Find where the given text appears and provide that cell's center as (x, y) coordinate. 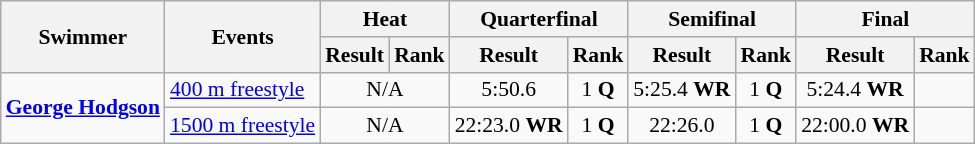
Events (242, 36)
George Hodgson (83, 108)
5:24.4 WR (855, 90)
5:50.6 (509, 90)
Final (886, 19)
22:00.0 WR (855, 126)
400 m freestyle (242, 90)
1500 m freestyle (242, 126)
5:25.4 WR (682, 90)
Semifinal (712, 19)
22:26.0 (682, 126)
Quarterfinal (540, 19)
Swimmer (83, 36)
22:23.0 WR (509, 126)
Heat (384, 19)
